From the cell containing the given text, extract its center point as [x, y] coordinate. 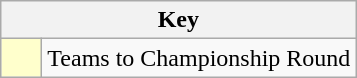
Key [178, 20]
Teams to Championship Round [199, 58]
